Return the [X, Y] coordinate for the center point of the cell that contains the specified text.  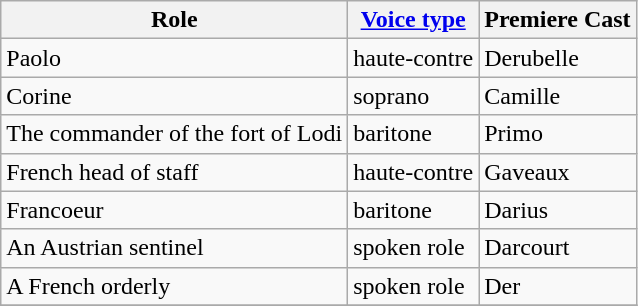
Voice type [414, 20]
Primo [558, 134]
Derubelle [558, 58]
Francoeur [174, 210]
Der [558, 286]
Darcourt [558, 248]
soprano [414, 96]
A French orderly [174, 286]
Premiere Cast [558, 20]
Darius [558, 210]
Gaveaux [558, 172]
Role [174, 20]
Corine [174, 96]
Paolo [174, 58]
French head of staff [174, 172]
An Austrian sentinel [174, 248]
The commander of the fort of Lodi [174, 134]
Camille [558, 96]
